Capture the cell that displays the provided text and extract its [X, Y] central coordinate. 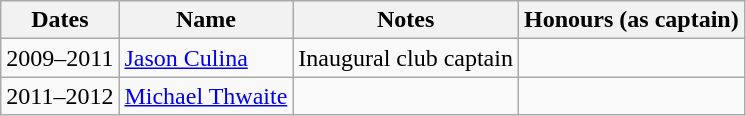
Dates [60, 20]
Notes [406, 20]
Inaugural club captain [406, 58]
2009–2011 [60, 58]
2011–2012 [60, 96]
Michael Thwaite [206, 96]
Jason Culina [206, 58]
Name [206, 20]
Honours (as captain) [631, 20]
